Locate the cell with the specified text and output its (x, y) center coordinate. 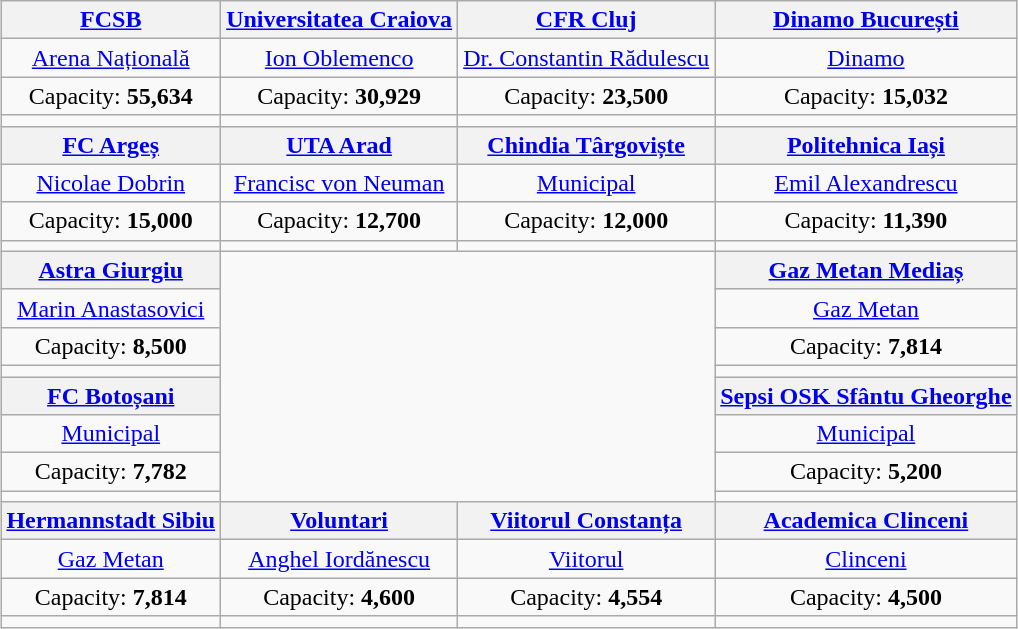
Capacity: 11,390 (866, 221)
Clinceni (866, 559)
Capacity: 23,500 (586, 96)
FCSB (111, 20)
Capacity: 8,500 (111, 346)
Marin Anastasovici (111, 308)
Voluntari (340, 521)
Academica Clinceni (866, 521)
Viitorul Constanța (586, 521)
Dinamo (866, 58)
Universitatea Craiova (340, 20)
Capacity: 55,634 (111, 96)
Gaz Metan Mediaș (866, 270)
FC Argeș (111, 145)
Astra Giurgiu (111, 270)
Politehnica Iași (866, 145)
Sepsi OSK Sfântu Gheorghe (866, 395)
Capacity: 15,032 (866, 96)
FC Botoșani (111, 395)
Capacity: 12,000 (586, 221)
Ion Oblemenco (340, 58)
Capacity: 12,700 (340, 221)
Viitorul (586, 559)
Arena Națională (111, 58)
Anghel Iordănescu (340, 559)
Capacity: 15,000 (111, 221)
Capacity: 4,600 (340, 597)
Dinamo București (866, 20)
Chindia Târgoviște (586, 145)
UTA Arad (340, 145)
Francisc von Neuman (340, 183)
Capacity: 4,500 (866, 597)
Capacity: 5,200 (866, 472)
Nicolae Dobrin (111, 183)
Capacity: 7,782 (111, 472)
Hermannstadt Sibiu (111, 521)
Emil Alexandrescu (866, 183)
Dr. Constantin Rădulescu (586, 58)
CFR Cluj (586, 20)
Capacity: 30,929 (340, 96)
Capacity: 4,554 (586, 597)
